Identify which cell holds the provided text, then report its (X, Y) central coordinate. 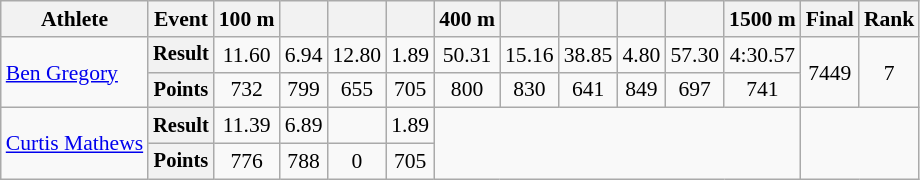
11.60 (247, 55)
Event (181, 19)
38.85 (588, 55)
830 (530, 90)
11.39 (247, 126)
7449 (830, 72)
4.80 (641, 55)
50.31 (467, 55)
57.30 (694, 55)
6.89 (304, 126)
788 (304, 162)
849 (641, 90)
7 (890, 72)
697 (694, 90)
Curtis Mathews (74, 144)
Final (830, 19)
15.16 (530, 55)
4:30.57 (762, 55)
741 (762, 90)
400 m (467, 19)
Ben Gregory (74, 72)
776 (247, 162)
6.94 (304, 55)
1500 m (762, 19)
Rank (890, 19)
Athlete (74, 19)
655 (358, 90)
732 (247, 90)
100 m (247, 19)
799 (304, 90)
12.80 (358, 55)
641 (588, 90)
800 (467, 90)
0 (358, 162)
